Identify which cell holds the provided text, then report its [x, y] central coordinate. 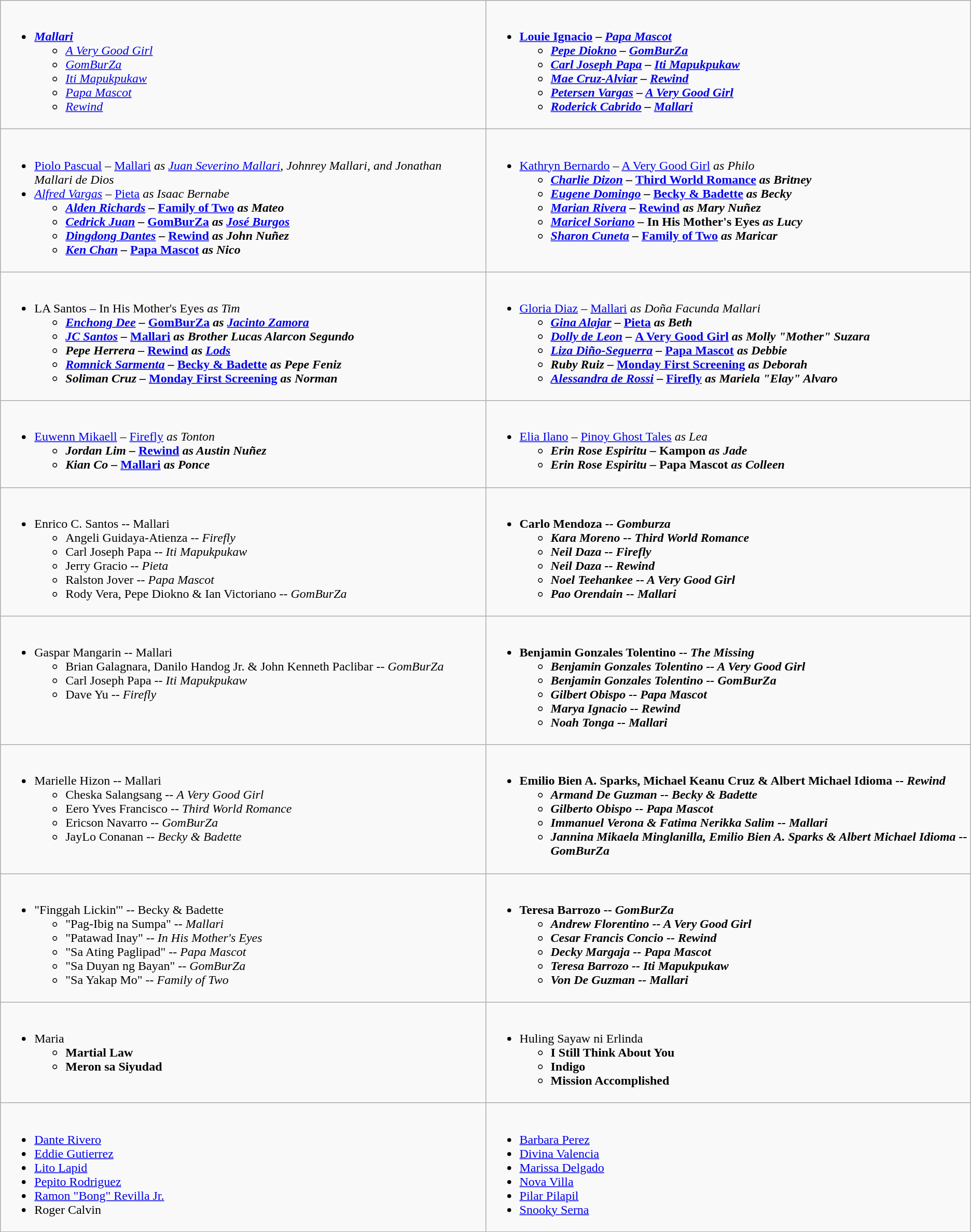
MallariA Very Good GirlGomBurZaIti MapukpukawPapa MascotRewind [243, 65]
Huling Sayaw ni ErlindaI Still Think About YouIndigoMission Accomplished [728, 1052]
Gaspar Mangarin -- MallariBrian Galagnara, Danilo Handog Jr. & John Kenneth Paclibar -- GomBurZaCarl Joseph Papa -- Iti MapukpukawDave Yu -- Firefly [243, 680]
Dante RiveroEddie GutierrezLito LapidPepito RodriguezRamon "Bong" Revilla Jr.Roger Calvin [243, 1167]
Euwenn Mikaell – Firefly as TontonJordan Lim – Rewind as Austin NuñezKian Co – Mallari as Ponce [243, 444]
Barbara PerezDivina ValenciaMarissa DelgadoNova VillaPilar PilapilSnooky Serna [728, 1167]
MariaMartial LawMeron sa Siyudad [243, 1052]
Elia Ilano – Pinoy Ghost Tales as LeaErin Rose Espiritu – Kampon as JadeErin Rose Espiritu – Papa Mascot as Colleen [728, 444]
